Locate the cell with the specified text and output its (x, y) center coordinate. 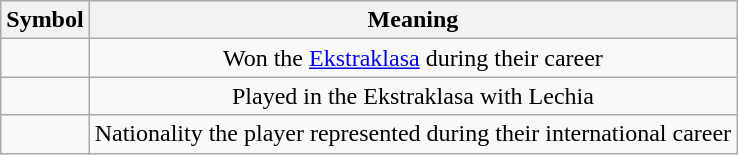
Won the Ekstraklasa during their career (412, 58)
Played in the Ekstraklasa with Lechia (412, 96)
Nationality the player represented during their international career (412, 134)
Meaning (412, 20)
Symbol (45, 20)
